Determine the (x, y) coordinate at the center of the cell enclosing the given text.  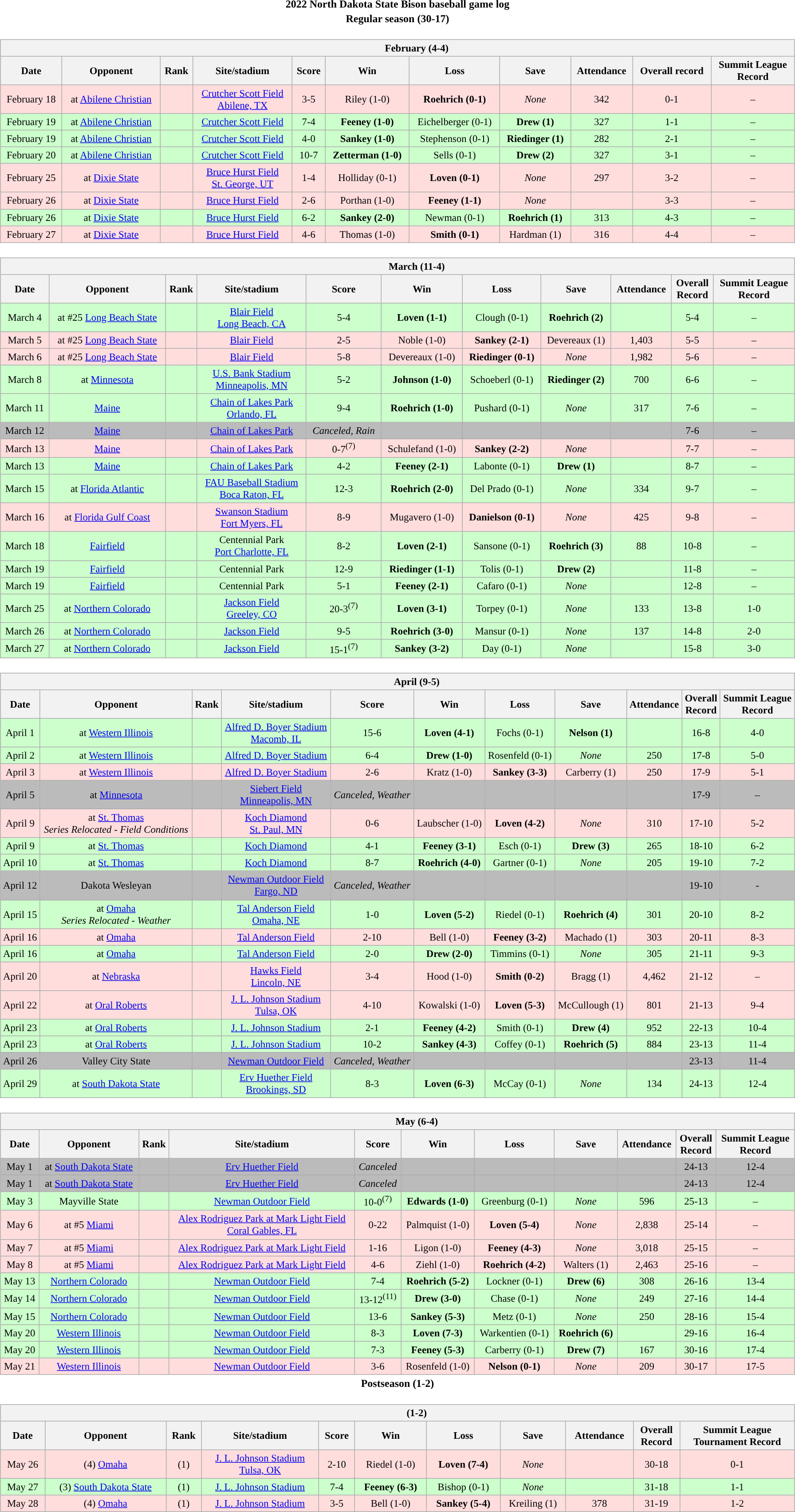
February 25 (31, 178)
Newman Outdoor FieldFargo, ND (276, 886)
303 (654, 937)
25-13 (697, 1201)
Carberry (1) (591, 772)
20-10 (701, 914)
Carberry (0-1) (515, 1350)
Feeney (6-3) (390, 1487)
McCay (0-1) (520, 1083)
3-3 (672, 201)
7-3 (378, 1350)
Riedel (1-0) (390, 1464)
April 22 (20, 1004)
April 1 (20, 733)
Hawks FieldLincoln, NE (276, 976)
14-4 (755, 1299)
February 18 (31, 99)
Noble (1-0) (422, 340)
Kratz (1-0) (449, 772)
9-5 (343, 631)
Loven (7-4) (464, 1464)
Devereaux (1) (576, 340)
9-3 (757, 953)
Riedinger (2) (576, 380)
at Florida Atlantic (107, 489)
Sankey (5-4) (464, 1504)
2,838 (647, 1225)
310 (654, 823)
334 (641, 489)
0-6 (372, 823)
25-15 (697, 1248)
4-4 (672, 234)
301 (654, 914)
21-13 (701, 1004)
3,018 (647, 1248)
at St. ThomasSeries Relocated - Field Conditions (116, 823)
Stephenson (0-1) (455, 139)
Sankey (1-0) (367, 139)
Roehrich (1) (535, 217)
Roehrich (2) (576, 318)
Koch DiamondSt. Paul, MN (276, 823)
Gartner (0-1) (520, 863)
Zetterman (1-0) (367, 155)
February 20 (31, 155)
Laubscher (1-0) (449, 823)
Newman (0-1) (455, 217)
2-5 (343, 340)
Roehrich (2-0) (422, 489)
14-8 (693, 631)
133 (641, 608)
0-7(7) (343, 448)
Feeney (1-0) (367, 122)
Hood (1-0) (449, 976)
March (11-4) (397, 266)
Loven (7-3) (438, 1333)
3-4 (372, 976)
Pushard (0-1) (502, 408)
Siebert FieldMinneapolis, MN (276, 795)
15-6 (372, 733)
Ligon (1-0) (438, 1248)
Riedinger (1-1) (422, 569)
April 20 (20, 976)
8-9 (343, 517)
27-16 (697, 1299)
28-16 (697, 1316)
Feeney (4-3) (515, 1248)
McCullough (1) (591, 1004)
31-19 (657, 1504)
6-4 (372, 756)
30-18 (657, 1464)
(3) South Dakota State (106, 1487)
May 6 (20, 1225)
30-16 (697, 1350)
May 7 (20, 1248)
Roehrich (4-2) (515, 1264)
Sankey (3-2) (422, 648)
Sankey (2-2) (502, 448)
March 16 (25, 517)
May 13 (20, 1281)
- (757, 886)
February (4-4) (397, 48)
Roehrich (3-0) (422, 631)
801 (654, 1004)
167 (647, 1350)
Schoeberl (0-1) (502, 380)
Cafaro (0-1) (502, 586)
Edwards (1-0) (438, 1201)
13-8 (693, 608)
Loven (5-3) (520, 1004)
Walters (1) (586, 1264)
Loven (5-2) (449, 914)
Kreiling (1) (533, 1504)
Metz (0-1) (515, 1316)
29-16 (697, 1333)
at OmahaSeries Relocated - Weather (116, 914)
Clough (0-1) (502, 318)
Sankey (3-3) (520, 772)
March 27 (25, 648)
Loven (0-1) (455, 178)
342 (602, 99)
Sansone (0-1) (502, 546)
Hardman (1) (535, 234)
15-4 (755, 1316)
Valley City State (116, 1061)
Riedinger (1) (535, 139)
Riley (1-0) (367, 99)
Jackson FieldGreeley, CO (252, 608)
Loven (5-4) (515, 1225)
15-8 (693, 648)
May 3 (20, 1201)
9-8 (693, 517)
Chase (0-1) (515, 1299)
313 (602, 217)
21-11 (701, 953)
282 (602, 139)
13-6 (378, 1316)
Roehrich (4) (591, 914)
Smith (0-2) (520, 976)
952 (654, 1028)
20-11 (701, 937)
at Nebraska (116, 976)
16-8 (701, 733)
Roehrich (3) (576, 546)
Sankey (5-3) (438, 1316)
March 18 (25, 546)
May 27 (23, 1487)
22-13 (701, 1028)
Schulefand (1-0) (422, 448)
16-4 (755, 1333)
1-16 (378, 1248)
May 14 (20, 1299)
Loven (3-1) (422, 608)
209 (647, 1366)
Roehrich (5) (591, 1044)
April 2 (20, 756)
17-8 (701, 756)
316 (602, 234)
Warkentien (0-1) (515, 1333)
13-12(11) (378, 1299)
March 25 (25, 608)
Drew (1-0) (449, 756)
1-2 (737, 1504)
1-4 (309, 178)
10-4 (757, 1028)
4-1 (372, 846)
17-10 (701, 823)
4,462 (654, 976)
137 (641, 631)
31-18 (657, 1487)
10-0(7) (378, 1201)
205 (654, 863)
18-10 (701, 846)
13-4 (755, 1281)
20-3(7) (343, 608)
April 15 (20, 914)
Riedinger (0-1) (502, 357)
April 5 (20, 795)
Devereaux (1-0) (422, 357)
25-16 (697, 1264)
3-6 (378, 1366)
884 (654, 1044)
1,403 (641, 340)
305 (654, 953)
Feeney (1-1) (455, 201)
March 12 (25, 431)
Drew (3-0) (438, 1299)
Roehrich (4-0) (449, 863)
5-6 (693, 357)
Erv Huether FieldBrookings, SD (276, 1083)
Overall record (672, 71)
Drew (3) (591, 846)
Swanson StadiumFort Myers, FL (252, 517)
Feeney (3-1) (449, 846)
Del Prado (0-1) (502, 489)
Johnson (1-0) (422, 380)
Sankey (2-0) (367, 217)
Loven (4-1) (449, 733)
Ziehl (1-0) (438, 1264)
Bishop (0-1) (464, 1487)
10-8 (693, 546)
April 12 (20, 886)
March 11 (25, 408)
Bruce Hurst FieldSt. George, UT (242, 178)
Fochs (0-1) (520, 733)
April 10 (20, 863)
Blair FieldLong Beach, CA (252, 318)
Alfred D. Boyer StadiumMacomb, IL (276, 733)
March 8 (25, 380)
Riedel (0-1) (520, 914)
Feeney (5-3) (438, 1350)
Porthan (1-0) (367, 201)
Roehrich (1-0) (422, 408)
1,982 (641, 357)
297 (602, 178)
May 28 (23, 1504)
Esch (0-1) (520, 846)
134 (654, 1083)
May (6-4) (397, 1122)
308 (647, 1281)
Feeney (3-2) (520, 937)
Canceled, Rain (343, 431)
Sells (0-1) (455, 155)
March 6 (25, 357)
Loven (2-1) (422, 546)
March 4 (25, 318)
at Florida Gulf Coast (107, 517)
May 26 (23, 1464)
Chain of Lakes ParkOrlando, FL (252, 408)
April 3 (20, 772)
Tolis (0-1) (502, 569)
12-8 (693, 586)
Drew (4) (591, 1028)
Drew (7) (586, 1350)
Crutcher Scott FieldAbilene, TX (242, 99)
Rosenfeld (0-1) (520, 756)
15-1(7) (343, 648)
11-8 (693, 569)
Machado (1) (591, 937)
Summit LeagueTournament Record (737, 1436)
Rosenfeld (1-0) (438, 1366)
February 27 (31, 234)
317 (641, 408)
Mugavero (1-0) (422, 517)
Sankey (2-1) (502, 340)
Day (0-1) (502, 648)
4-10 (372, 1004)
Mansur (0-1) (502, 631)
April 29 (20, 1083)
(1-2) (397, 1413)
10-7 (309, 155)
May 8 (20, 1264)
17-5 (755, 1366)
March 26 (25, 631)
30-17 (697, 1366)
Eichelberger (0-1) (455, 122)
Thomas (1-0) (367, 234)
Labonte (0-1) (502, 466)
3-1 (672, 155)
265 (654, 846)
Loven (1-1) (422, 318)
12-3 (343, 489)
5-8 (343, 357)
Bragg (1) (591, 976)
Coffey (0-1) (520, 1044)
Roehrich (6) (586, 1333)
5-5 (693, 340)
Dakota Wesleyan (116, 886)
2,463 (647, 1264)
Mayville State (89, 1201)
17-4 (755, 1350)
Palmquist (1-0) (438, 1225)
88 (641, 546)
Holliday (0-1) (367, 178)
U.S. Bank StadiumMinneapolis, MN (252, 380)
26-16 (697, 1281)
4-2 (343, 466)
May 21 (20, 1366)
Sankey (4-3) (449, 1044)
249 (647, 1299)
Loven (6-3) (449, 1083)
Centennial ParkPort Charlotte, FL (252, 546)
Danielson (0-1) (502, 517)
596 (647, 1201)
Drew (2-0) (449, 953)
21-12 (701, 976)
May 15 (20, 1316)
Feeney (4-2) (449, 1028)
Kowalski (1-0) (449, 1004)
March 5 (25, 340)
6-6 (693, 380)
378 (599, 1504)
25-14 (697, 1225)
7-7 (693, 448)
FAU Baseball StadiumBoca Raton, FL (252, 489)
3-2 (672, 178)
9-7 (693, 489)
Drew (6) (586, 1281)
Torpey (0-1) (502, 608)
Roehrich (5-2) (438, 1281)
Alex Rodriguez Park at Mark Light FieldCoral Gables, FL (262, 1225)
Nelson (0-1) (515, 1366)
Greenburg (0-1) (515, 1201)
700 (641, 380)
12-9 (343, 569)
Tal Anderson FieldOmaha, NE (276, 914)
7-2 (757, 863)
Lockner (0-1) (515, 1281)
April 26 (20, 1061)
April (9-5) (397, 681)
Roehrich (0-1) (455, 99)
0-22 (378, 1225)
10-2 (372, 1044)
3-0 (754, 648)
5-0 (757, 756)
Loven (4-2) (520, 823)
425 (641, 517)
Nelson (1) (591, 733)
March 15 (25, 489)
4-3 (672, 217)
Timmins (0-1) (520, 953)
